Detect which cell encompasses the target text, then output its (X, Y) center coordinate. 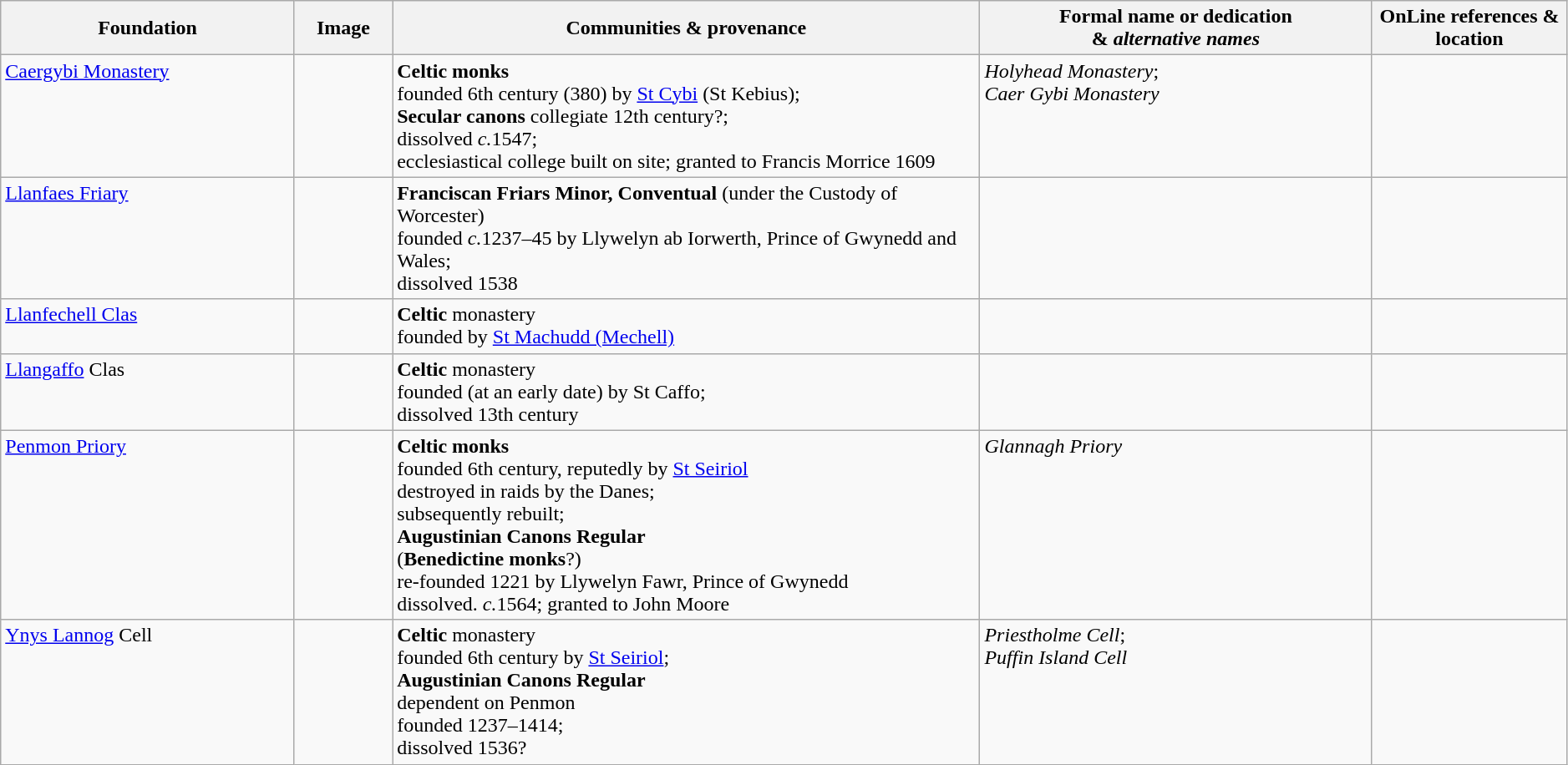
Priestholme Cell;Puffin Island Cell (1176, 692)
Penmon Priory (148, 524)
Llangaffo Clas (148, 392)
Formal name or dedication & alternative names (1176, 28)
Caergybi Monastery (148, 116)
Communities & provenance (687, 28)
Ynys Lannog Cell (148, 692)
Holyhead Monastery;Caer Gybi Monastery (1176, 116)
Celtic monasteryfounded by St Machudd (Mechell) (687, 326)
Glannagh Priory (1176, 524)
Llanfaes Friary (148, 238)
Foundation (148, 28)
Celtic monasteryfounded (at an early date) by St Caffo;dissolved 13th century (687, 392)
OnLine references & location (1469, 28)
Image (343, 28)
Celtic monasteryfounded 6th century by St Seiriol;Augustinian Canons Regulardependent on Penmonfounded 1237–1414;dissolved 1536? (687, 692)
Llanfechell Clas (148, 326)
